Extract the [x, y] coordinate from the center of the cell holding the provided text.  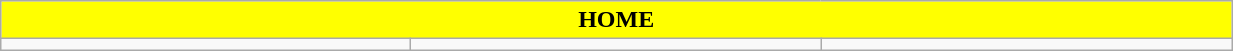
HOME [616, 20]
